Extract the [x, y] coordinate from the center of the cell holding the provided text.  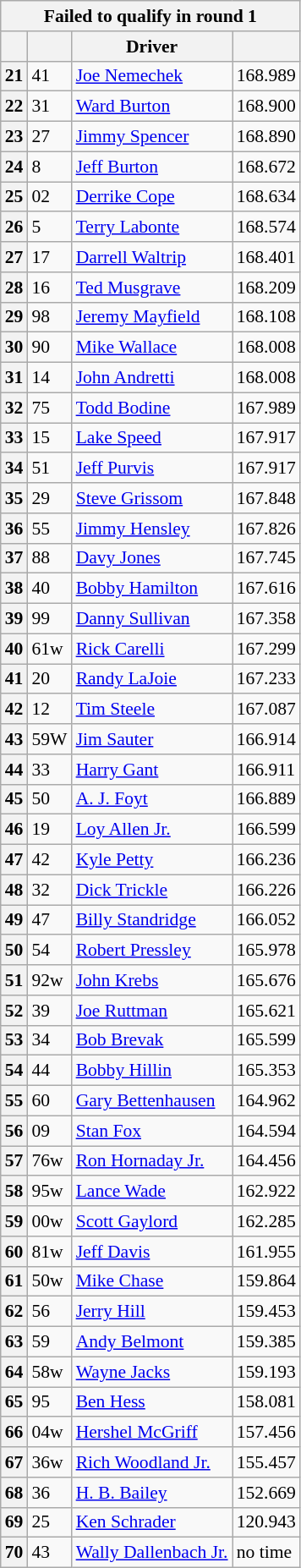
167.826 [266, 529]
15 [49, 438]
58w [49, 1372]
36w [49, 1462]
Jeff Davis [152, 1252]
Tim Steele [152, 710]
Bobby Hamilton [152, 589]
52 [14, 1011]
162.922 [266, 1192]
166.226 [266, 890]
Billy Standridge [152, 920]
09 [49, 1131]
67 [14, 1462]
167.616 [266, 589]
37 [14, 558]
Ron Hornaday Jr. [152, 1161]
164.594 [266, 1131]
90 [49, 348]
19 [49, 830]
152.669 [266, 1493]
Wayne Jacks [152, 1372]
John Andretti [152, 378]
168.401 [266, 257]
45 [14, 799]
49 [14, 920]
168.989 [266, 76]
50w [49, 1281]
68 [14, 1493]
57 [14, 1161]
168.574 [266, 228]
167.989 [266, 408]
14 [49, 378]
99 [49, 619]
168.634 [266, 197]
81w [49, 1252]
69 [14, 1522]
5 [49, 228]
30 [14, 348]
12 [49, 710]
24 [14, 167]
158.081 [266, 1402]
48 [14, 890]
Loy Allen Jr. [152, 830]
Harry Gant [152, 770]
95 [49, 1402]
Joe Ruttman [152, 1011]
Jimmy Spencer [152, 137]
166.914 [266, 739]
164.962 [266, 1101]
Davy Jones [152, 558]
Bob Brevak [152, 1040]
Mike Wallace [152, 348]
95w [49, 1192]
Failed to qualify in round 1 [150, 16]
17 [49, 257]
20 [49, 679]
A. J. Foyt [152, 799]
61w [49, 649]
16 [49, 288]
Jeff Burton [152, 167]
166.889 [266, 799]
Joe Nemechek [152, 76]
70 [14, 1553]
120.943 [266, 1522]
04w [49, 1433]
64 [14, 1372]
168.108 [266, 317]
Ben Hess [152, 1402]
157.456 [266, 1433]
167.233 [266, 679]
166.911 [266, 770]
35 [14, 498]
92w [49, 980]
168.890 [266, 137]
165.978 [266, 951]
168.900 [266, 107]
Kyle Petty [152, 860]
75 [49, 408]
162.285 [266, 1221]
159.193 [266, 1372]
59W [49, 739]
165.621 [266, 1011]
159.864 [266, 1281]
166.052 [266, 920]
no time [266, 1553]
167.745 [266, 558]
28 [14, 288]
Dick Trickle [152, 890]
Robert Pressley [152, 951]
76w [49, 1161]
61 [14, 1281]
Hershel McGriff [152, 1433]
Rich Woodland Jr. [152, 1462]
Steve Grissom [152, 498]
Stan Fox [152, 1131]
167.848 [266, 498]
98 [49, 317]
88 [49, 558]
155.457 [266, 1462]
Scott Gaylord [152, 1221]
166.599 [266, 830]
Todd Bodine [152, 408]
Rick Carelli [152, 649]
Jim Sauter [152, 739]
Darrell Waltrip [152, 257]
46 [14, 830]
Mike Chase [152, 1281]
22 [14, 107]
Jeremy Mayfield [152, 317]
8 [49, 167]
38 [14, 589]
62 [14, 1312]
Driver [152, 47]
161.955 [266, 1252]
23 [14, 137]
Lake Speed [152, 438]
Ted Musgrave [152, 288]
00w [49, 1221]
Jerry Hill [152, 1312]
Ward Burton [152, 107]
Derrike Cope [152, 197]
66 [14, 1433]
John Krebs [152, 980]
159.385 [266, 1342]
165.353 [266, 1071]
53 [14, 1040]
02 [49, 197]
Randy LaJoie [152, 679]
Jeff Purvis [152, 469]
165.676 [266, 980]
168.672 [266, 167]
167.087 [266, 710]
164.456 [266, 1161]
26 [14, 228]
21 [14, 76]
Wally Dallenbach Jr. [152, 1553]
Terry Labonte [152, 228]
H. B. Bailey [152, 1493]
63 [14, 1342]
Ken Schrader [152, 1522]
166.236 [266, 860]
Andy Belmont [152, 1342]
165.599 [266, 1040]
Gary Bettenhausen [152, 1101]
Danny Sullivan [152, 619]
Lance Wade [152, 1192]
167.358 [266, 619]
159.453 [266, 1312]
Bobby Hillin [152, 1071]
Jimmy Hensley [152, 529]
167.299 [266, 649]
65 [14, 1402]
168.209 [266, 288]
58 [14, 1192]
